Locate the cell with the specified text and output its [X, Y] center coordinate. 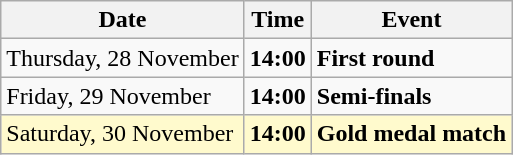
Gold medal match [411, 134]
Friday, 29 November [122, 96]
First round [411, 58]
Thursday, 28 November [122, 58]
Semi-finals [411, 96]
Saturday, 30 November [122, 134]
Time [278, 20]
Event [411, 20]
Date [122, 20]
